Output the (x, y) coordinate of the center of the cell containing the given text.  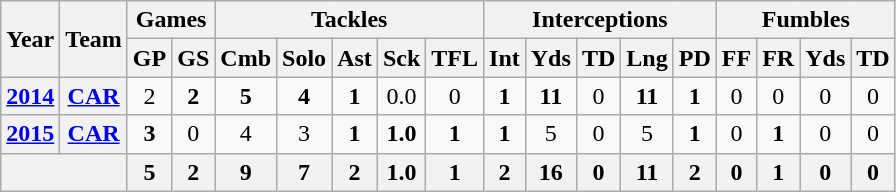
Team (94, 39)
Solo (304, 58)
Year (30, 39)
Interceptions (600, 20)
0.0 (401, 96)
16 (550, 172)
9 (246, 172)
FF (736, 58)
2015 (30, 134)
Ast (355, 58)
Games (170, 20)
FR (778, 58)
PD (694, 58)
Fumbles (806, 20)
2014 (30, 96)
Int (505, 58)
Cmb (246, 58)
GS (194, 58)
TFL (455, 58)
Lng (647, 58)
Tackles (350, 20)
7 (304, 172)
GP (149, 58)
Sck (401, 58)
